Return [x, y] of the center of cell containing provided text 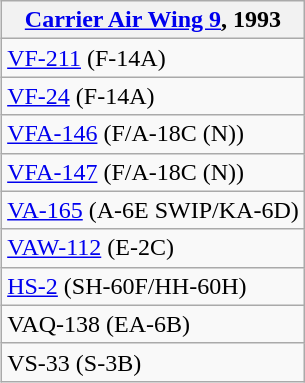
VS-33 (S-3B) [154, 362]
VFA-146 (F/A-18C (N)) [154, 134]
Carrier Air Wing 9, 1993 [154, 20]
HS-2 (SH-60F/HH-60H) [154, 286]
VAW-112 (E-2C) [154, 248]
VA-165 (A-6E SWIP/KA-6D) [154, 210]
VFA-147 (F/A-18C (N)) [154, 172]
VAQ-138 (EA-6B) [154, 324]
VF-211 (F-14A) [154, 58]
VF-24 (F-14A) [154, 96]
